Identify which cell holds the provided text, then report its (x, y) central coordinate. 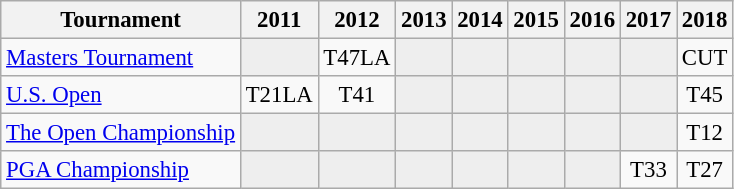
T21LA (279, 95)
2018 (705, 20)
2012 (357, 20)
PGA Championship (121, 170)
T45 (705, 95)
2016 (592, 20)
Masters Tournament (121, 58)
T41 (357, 95)
2015 (536, 20)
CUT (705, 58)
2013 (424, 20)
T47LA (357, 58)
The Open Championship (121, 133)
Tournament (121, 20)
T33 (648, 170)
U.S. Open (121, 95)
2014 (480, 20)
2011 (279, 20)
T12 (705, 133)
2017 (648, 20)
T27 (705, 170)
